Extract the (X, Y) coordinate from the center of the cell holding the provided text.  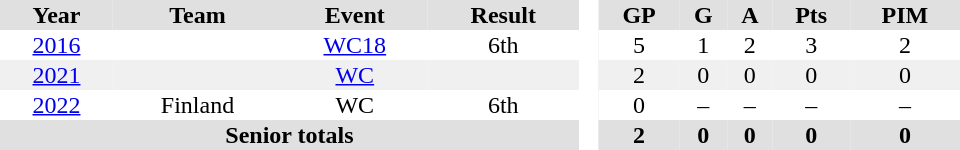
5 (639, 45)
PIM (905, 15)
WC18 (354, 45)
Finland (198, 105)
GP (639, 15)
Senior totals (290, 135)
2016 (56, 45)
Pts (811, 15)
1 (703, 45)
2022 (56, 105)
2021 (56, 75)
3 (811, 45)
Result (504, 15)
A (750, 15)
Team (198, 15)
G (703, 15)
Year (56, 15)
Event (354, 15)
